Search for the cell housing the specified text and yield its (X, Y) center coordinate. 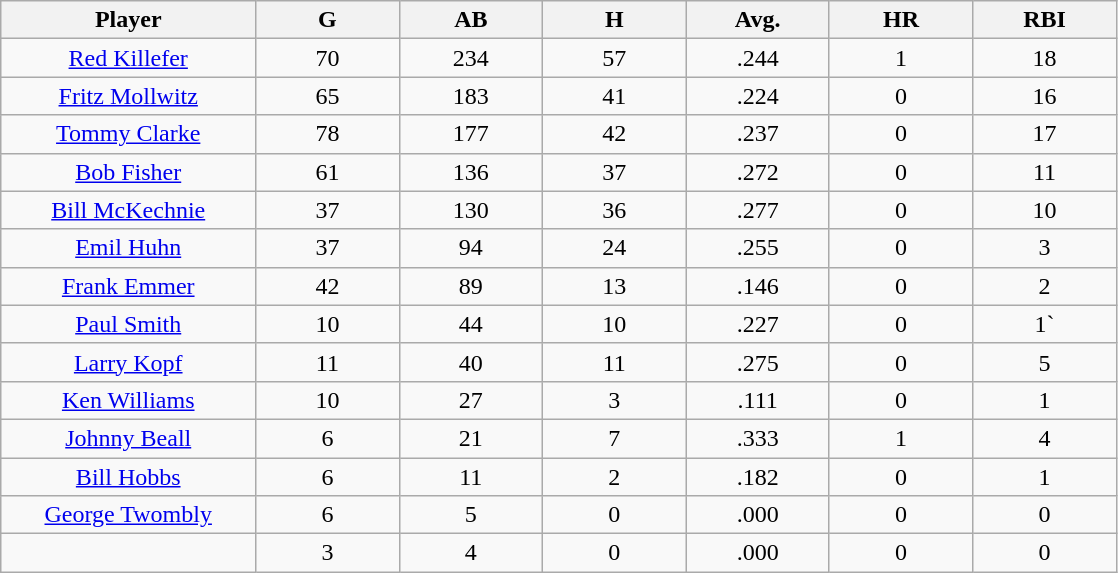
177 (470, 134)
Frank Emmer (128, 286)
Paul Smith (128, 324)
61 (328, 172)
.272 (758, 172)
57 (614, 58)
7 (614, 438)
41 (614, 96)
1` (1044, 324)
94 (470, 248)
Avg. (758, 20)
65 (328, 96)
70 (328, 58)
18 (1044, 58)
Bob Fisher (128, 172)
Fritz Mollwitz (128, 96)
AB (470, 20)
Bill McKechnie (128, 210)
.224 (758, 96)
136 (470, 172)
George Twombly (128, 515)
78 (328, 134)
G (328, 20)
17 (1044, 134)
13 (614, 286)
Red Killefer (128, 58)
89 (470, 286)
Player (128, 20)
Johnny Beall (128, 438)
.275 (758, 362)
.255 (758, 248)
21 (470, 438)
H (614, 20)
16 (1044, 96)
234 (470, 58)
.244 (758, 58)
.333 (758, 438)
.182 (758, 477)
44 (470, 324)
.111 (758, 400)
27 (470, 400)
Bill Hobbs (128, 477)
40 (470, 362)
HR (900, 20)
RBI (1044, 20)
Tommy Clarke (128, 134)
.227 (758, 324)
36 (614, 210)
Emil Huhn (128, 248)
.277 (758, 210)
Larry Kopf (128, 362)
Ken Williams (128, 400)
.237 (758, 134)
183 (470, 96)
130 (470, 210)
24 (614, 248)
.146 (758, 286)
